Extract the [x, y] coordinate from the center of the cell holding the provided text.  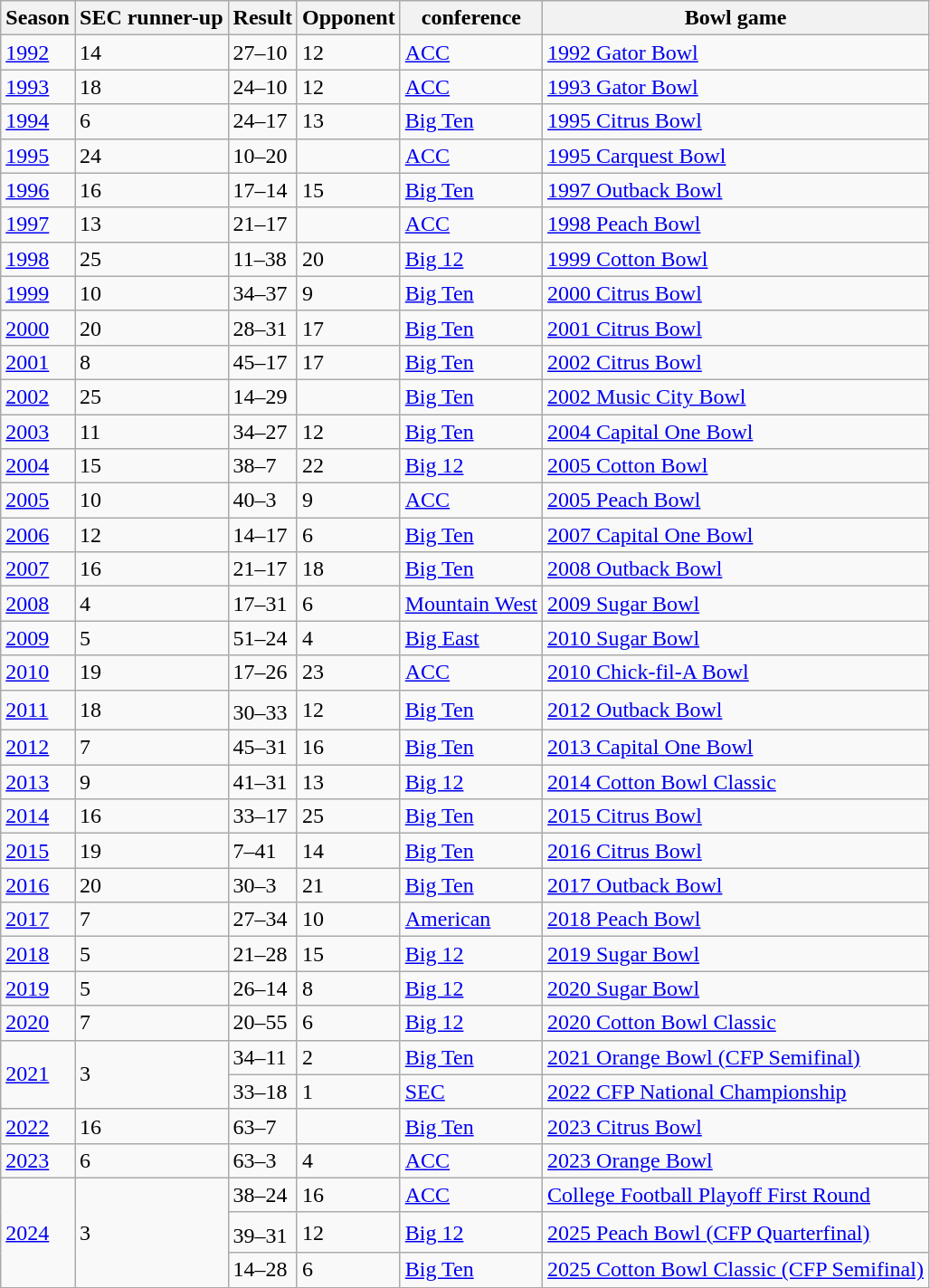
34–37 [262, 293]
Mountain West [470, 604]
2000 Citrus Bowl [736, 293]
2007 [38, 569]
1992 Gator Bowl [736, 52]
2023 Citrus Bowl [736, 1126]
1 [348, 1092]
Season [38, 18]
51–24 [262, 638]
21 [348, 885]
2013 [38, 782]
2011 [38, 710]
2018 Peach Bowl [736, 920]
2005 [38, 501]
2007 Capital One Bowl [736, 535]
24 [151, 156]
14–17 [262, 535]
1999 Cotton Bowl [736, 259]
1993 [38, 87]
1992 [38, 52]
2017 [38, 920]
1995 [38, 156]
2006 [38, 535]
2016 Citrus Bowl [736, 851]
1993 Gator Bowl [736, 87]
41–31 [262, 782]
2012 [38, 748]
2024 [38, 1233]
33–18 [262, 1092]
2000 [38, 328]
2019 [38, 988]
2002 Citrus Bowl [736, 362]
2023 Orange Bowl [736, 1160]
Big East [470, 638]
22 [348, 466]
1995 Carquest Bowl [736, 156]
2015 [38, 851]
Opponent [348, 18]
1998 [38, 259]
1999 [38, 293]
2012 Outback Bowl [736, 710]
2013 Capital One Bowl [736, 748]
2020 Sugar Bowl [736, 988]
33–17 [262, 816]
28–31 [262, 328]
45–17 [262, 362]
2025 Peach Bowl (CFP Quarterfinal) [736, 1233]
63–3 [262, 1160]
26–14 [262, 988]
2 [348, 1057]
17–26 [262, 673]
conference [470, 18]
34–11 [262, 1057]
2022 [38, 1126]
2002 [38, 396]
2003 [38, 432]
14–28 [262, 1270]
2010 [38, 673]
2017 Outback Bowl [736, 885]
1995 Citrus Bowl [736, 121]
2010 Chick-fil-A Bowl [736, 673]
2021 Orange Bowl (CFP Semifinal) [736, 1057]
24–10 [262, 87]
2021 [38, 1074]
2019 Sugar Bowl [736, 954]
SEC runner-up [151, 18]
2022 CFP National Championship [736, 1092]
2014 Cotton Bowl Classic [736, 782]
2002 Music City Bowl [736, 396]
2025 Cotton Bowl Classic (CFP Semifinal) [736, 1270]
20–55 [262, 1023]
1998 Peach Bowl [736, 224]
24–17 [262, 121]
2009 [38, 638]
11 [151, 432]
2005 Cotton Bowl [736, 466]
10–20 [262, 156]
2016 [38, 885]
2020 Cotton Bowl Classic [736, 1023]
2004 [38, 466]
2020 [38, 1023]
2004 Capital One Bowl [736, 432]
14–29 [262, 396]
38–7 [262, 466]
23 [348, 673]
2009 Sugar Bowl [736, 604]
1997 Outback Bowl [736, 190]
11–38 [262, 259]
2023 [38, 1160]
American [470, 920]
2001 [38, 362]
2001 Citrus Bowl [736, 328]
2010 Sugar Bowl [736, 638]
30–3 [262, 885]
39–31 [262, 1233]
34–27 [262, 432]
SEC [470, 1092]
2014 [38, 816]
1997 [38, 224]
17–31 [262, 604]
17–14 [262, 190]
63–7 [262, 1126]
1996 [38, 190]
Bowl game [736, 18]
2015 Citrus Bowl [736, 816]
27–34 [262, 920]
2008 [38, 604]
7–41 [262, 851]
2005 Peach Bowl [736, 501]
30–33 [262, 710]
27–10 [262, 52]
2008 Outback Bowl [736, 569]
40–3 [262, 501]
2018 [38, 954]
College Football Playoff First Round [736, 1195]
45–31 [262, 748]
Result [262, 18]
38–24 [262, 1195]
1994 [38, 121]
21–28 [262, 954]
